Identify which cell holds the provided text, then report its (x, y) central coordinate. 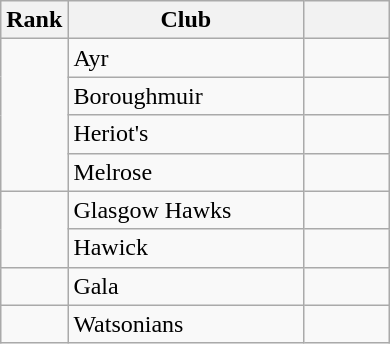
Boroughmuir (186, 96)
Glasgow Hawks (186, 210)
Ayr (186, 58)
Watsonians (186, 324)
Club (186, 20)
Heriot's (186, 134)
Rank (34, 20)
Hawick (186, 248)
Gala (186, 286)
Melrose (186, 172)
